Locate the cell with the specified text and output its [x, y] center coordinate. 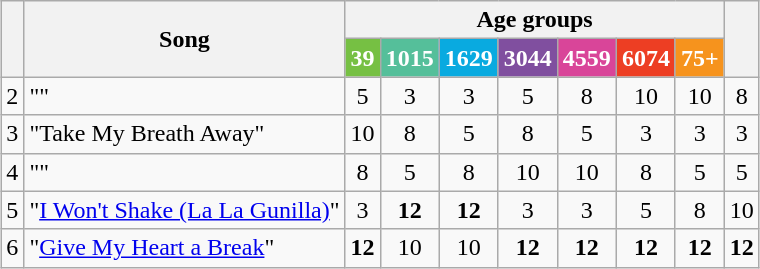
4 [12, 172]
3044 [528, 58]
1629 [468, 58]
2 [12, 96]
6 [12, 248]
"I Won't Shake (La La Gunilla)" [184, 210]
6074 [646, 58]
1015 [410, 58]
"Take My Breath Away" [184, 134]
4559 [586, 58]
39 [362, 58]
75+ [700, 58]
"Give My Heart a Break" [184, 248]
Age groups [534, 20]
Song [184, 39]
